Search for the cell housing the specified text and yield its [X, Y] center coordinate. 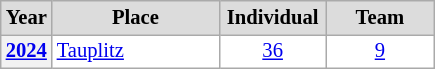
Place [136, 17]
Team [380, 17]
9 [380, 51]
Tauplitz [136, 51]
2024 [26, 51]
Year [26, 17]
36 [272, 51]
Individual [272, 17]
